Detect which cell encompasses the target text, then output its [x, y] center coordinate. 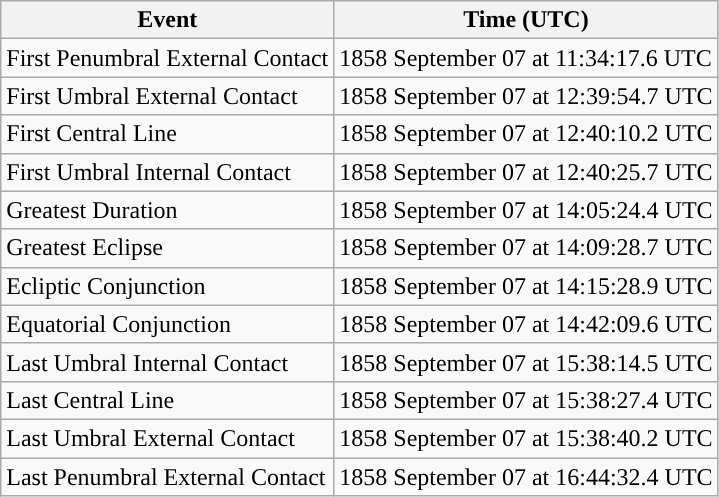
Equatorial Conjunction [168, 324]
1858 September 07 at 14:15:28.9 UTC [526, 286]
1858 September 07 at 12:40:10.2 UTC [526, 134]
1858 September 07 at 15:38:27.4 UTC [526, 400]
Last Penumbral External Contact [168, 477]
1858 September 07 at 15:38:40.2 UTC [526, 438]
1858 September 07 at 16:44:32.4 UTC [526, 477]
1858 September 07 at 14:09:28.7 UTC [526, 248]
1858 September 07 at 14:42:09.6 UTC [526, 324]
1858 September 07 at 14:05:24.4 UTC [526, 210]
Ecliptic Conjunction [168, 286]
1858 September 07 at 12:40:25.7 UTC [526, 172]
Greatest Duration [168, 210]
1858 September 07 at 11:34:17.6 UTC [526, 58]
1858 September 07 at 15:38:14.5 UTC [526, 362]
Event [168, 20]
First Umbral Internal Contact [168, 172]
Time (UTC) [526, 20]
First Central Line [168, 134]
Last Umbral Internal Contact [168, 362]
Last Central Line [168, 400]
1858 September 07 at 12:39:54.7 UTC [526, 96]
First Umbral External Contact [168, 96]
First Penumbral External Contact [168, 58]
Last Umbral External Contact [168, 438]
Greatest Eclipse [168, 248]
